Detect which cell encompasses the target text, then output its [x, y] center coordinate. 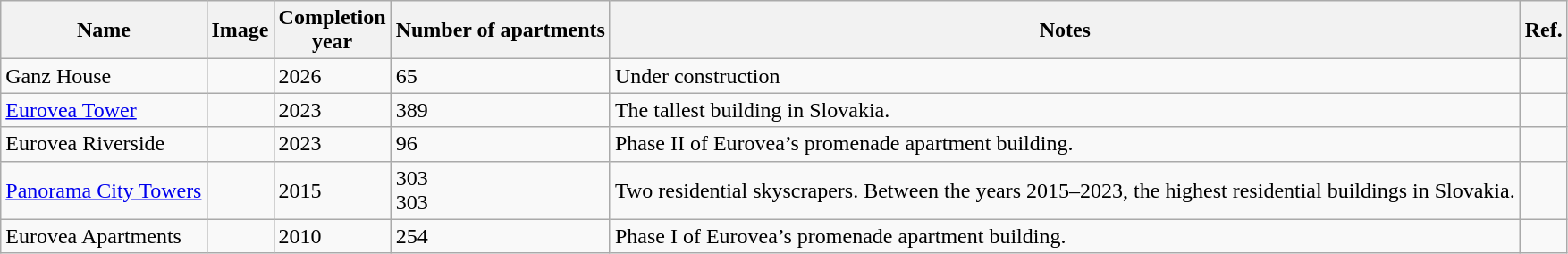
2015 [333, 190]
Image [240, 30]
389 [501, 110]
2026 [333, 76]
Number of apartments [501, 30]
Panorama City Towers [104, 190]
Name [104, 30]
65 [501, 76]
254 [501, 236]
96 [501, 144]
Phase I of Eurovea’s promenade apartment building. [1065, 236]
Ganz House [104, 76]
The tallest building in Slovakia. [1065, 110]
303303 [501, 190]
Notes [1065, 30]
Completionyear [333, 30]
Under construction [1065, 76]
Two residential skyscrapers. Between the years 2015–2023, the highest residential buildings in Slovakia. [1065, 190]
2010 [333, 236]
Eurovea Riverside [104, 144]
Eurovea Tower [104, 110]
Phase II of Eurovea’s promenade apartment building. [1065, 144]
Eurovea Apartments [104, 236]
Ref. [1543, 30]
